From the cell containing the given text, extract its center point as (x, y) coordinate. 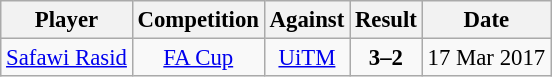
3–2 (386, 58)
Against (306, 20)
Competition (198, 20)
FA Cup (198, 58)
UiTM (306, 58)
Safawi Rasid (66, 58)
Result (386, 20)
Date (486, 20)
Player (66, 20)
17 Mar 2017 (486, 58)
